From the cell containing the given text, extract its center point as (X, Y) coordinate. 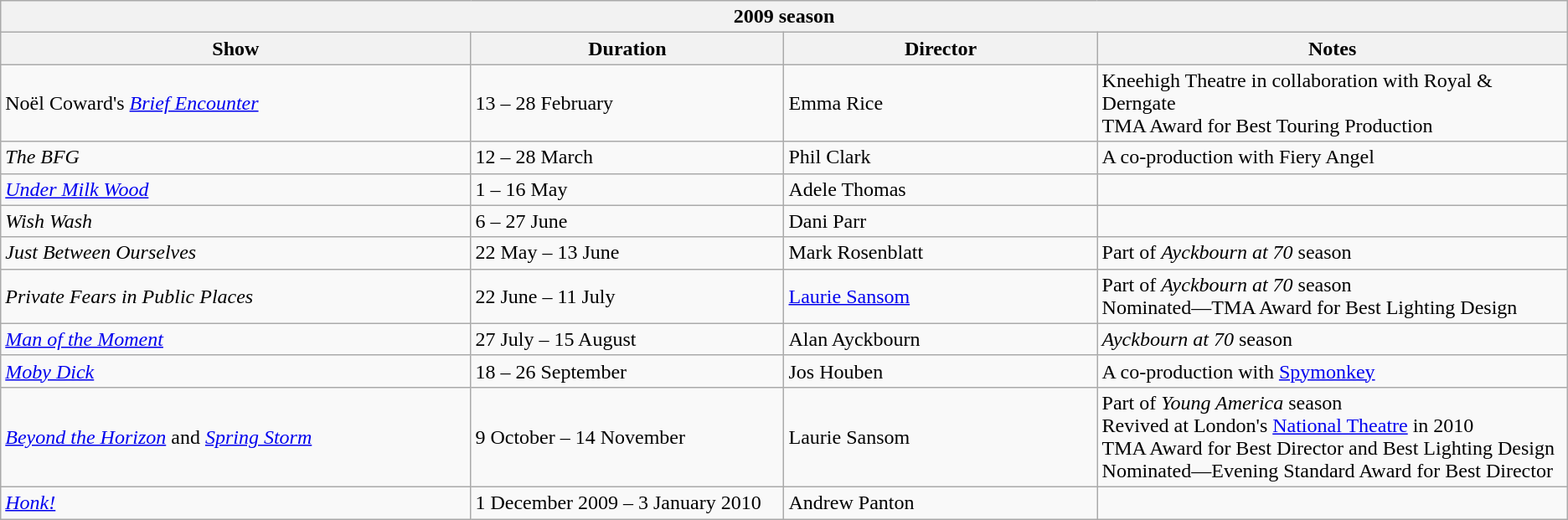
A co-production with Spymonkey (1332, 371)
2009 season (784, 17)
18 – 26 September (627, 371)
The BFG (236, 157)
Show (236, 49)
1 – 16 May (627, 189)
Wish Wash (236, 221)
27 July – 15 August (627, 339)
Andrew Panton (941, 502)
12 – 28 March (627, 157)
Director (941, 49)
Part of Ayckbourn at 70 seasonNominated—TMA Award for Best Lighting Design (1332, 296)
6 – 27 June (627, 221)
Beyond the Horizon and Spring Storm (236, 437)
Man of the Moment (236, 339)
22 May – 13 June (627, 253)
Private Fears in Public Places (236, 296)
Adele Thomas (941, 189)
1 December 2009 – 3 January 2010 (627, 502)
A co-production with Fiery Angel (1332, 157)
Under Milk Wood (236, 189)
Dani Parr (941, 221)
Jos Houben (941, 371)
13 – 28 February (627, 103)
Noël Coward's Brief Encounter (236, 103)
Alan Ayckbourn (941, 339)
Emma Rice (941, 103)
Mark Rosenblatt (941, 253)
Notes (1332, 49)
22 June – 11 July (627, 296)
Moby Dick (236, 371)
Ayckbourn at 70 season (1332, 339)
9 October – 14 November (627, 437)
Duration (627, 49)
Honk! (236, 502)
Kneehigh Theatre in collaboration with Royal & DerngateTMA Award for Best Touring Production (1332, 103)
Phil Clark (941, 157)
Part of Ayckbourn at 70 season (1332, 253)
Just Between Ourselves (236, 253)
